Pinpoint the cell where the given text exists, returning its (x, y) midpoint coordinate. 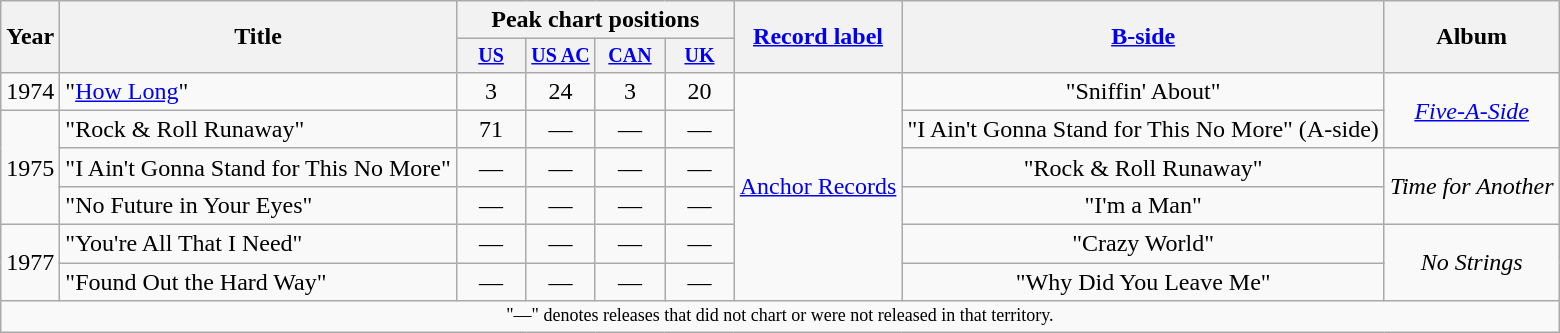
Five-A-Side (1472, 110)
Peak chart positions (595, 20)
US AC (560, 56)
"Found Out the Hard Way" (258, 282)
"Crazy World" (1143, 244)
UK (700, 56)
Title (258, 37)
"No Future in Your Eyes" (258, 205)
Year (30, 37)
1975 (30, 167)
B-side (1143, 37)
Record label (818, 37)
1974 (30, 91)
24 (560, 91)
Time for Another (1472, 186)
"—" denotes releases that did not chart or were not released in that territory. (780, 316)
Album (1472, 37)
"How Long" (258, 91)
"Sniffin' About" (1143, 91)
"You're All That I Need" (258, 244)
71 (490, 129)
No Strings (1472, 263)
US (490, 56)
1977 (30, 263)
"I'm a Man" (1143, 205)
"Why Did You Leave Me" (1143, 282)
Anchor Records (818, 186)
"I Ain't Gonna Stand for This No More" (258, 167)
"I Ain't Gonna Stand for This No More" (A-side) (1143, 129)
CAN (630, 56)
20 (700, 91)
